From the cell containing the given text, extract its center point as (x, y) coordinate. 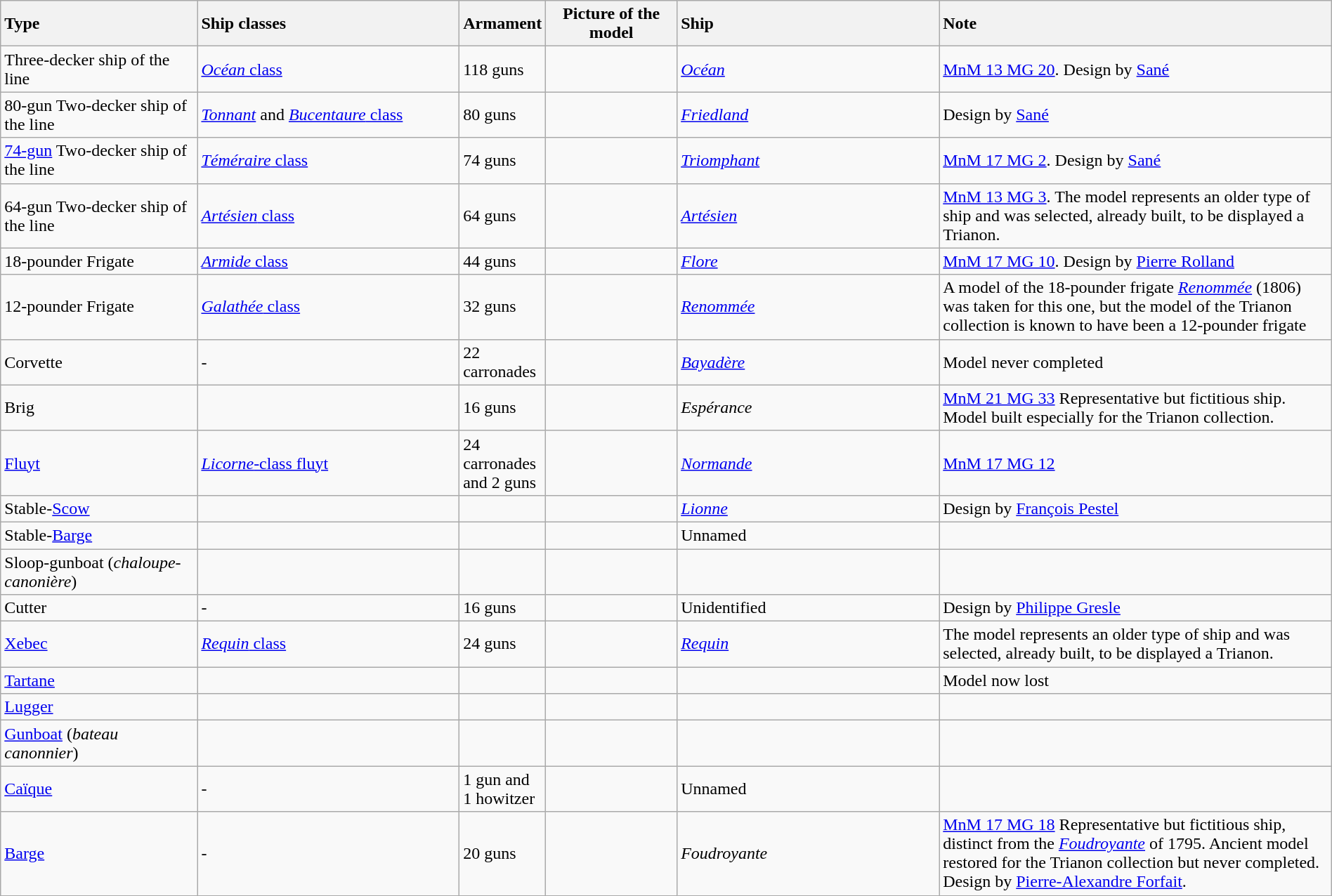
Flore (808, 261)
Armide class (329, 261)
Unidentified (808, 608)
Ship classes (329, 24)
18-pounder Frigate (99, 261)
Téméraire class (329, 160)
MnM 13 MG 20. Design by Sané (1135, 69)
Ship (808, 24)
Model now lost (1135, 680)
Lionne (808, 508)
Requin (808, 645)
80-gun Two-decker ship of the line (99, 115)
Cutter (99, 608)
Stable-Barge (99, 535)
Fluyt (99, 463)
Sloop-gunboat (chaloupe-canonière) (99, 572)
118 guns (503, 69)
MnM 17 MG 2. Design by Sané (1135, 160)
MnM 21 MG 33 Representative but fictitious ship. Model built especially for the Trianon collection. (1135, 407)
Design by Philippe Gresle (1135, 608)
32 guns (503, 307)
Caïque (99, 789)
The model represents an older type of ship and was selected, already built, to be displayed a Trianon. (1135, 645)
Model never completed (1135, 362)
80 guns (503, 115)
Tartane (99, 680)
Normande (808, 463)
74 guns (503, 160)
64-gun Two-decker ship of the line (99, 216)
64 guns (503, 216)
44 guns (503, 261)
Note (1135, 24)
Requin class (329, 645)
MnM 13 MG 3. The model represents an older type of ship and was selected, already built, to be displayed a Trianon. (1135, 216)
Océan (808, 69)
Design by Sané (1135, 115)
Lugger (99, 707)
Espérance (808, 407)
Type (99, 24)
Brig (99, 407)
Triomphant (808, 160)
Barge (99, 854)
Bayadère (808, 362)
Corvette (99, 362)
Tonnant and Bucentaure class (329, 115)
Foudroyante (808, 854)
Artésien (808, 216)
Artésien class (329, 216)
MnM 17 MG 10. Design by Pierre Rolland (1135, 261)
Océan class (329, 69)
12-pounder Frigate (99, 307)
24 guns (503, 645)
Armament (503, 24)
74-gun Two-decker ship of the line (99, 160)
22 carronades (503, 362)
Friedland (808, 115)
Design by François Pestel (1135, 508)
Picture of the model (611, 24)
Galathée class (329, 307)
20 guns (503, 854)
Licorne-class fluyt (329, 463)
Renommée (808, 307)
Xebec (99, 645)
Stable-Scow (99, 508)
1 gun and 1 howitzer (503, 789)
Gunboat (bateau canonnier) (99, 743)
MnM 17 MG 12 (1135, 463)
24 carronades and 2 guns (503, 463)
Three-decker ship of the line (99, 69)
